Find where the given text appears and provide that cell's center as (x, y) coordinate. 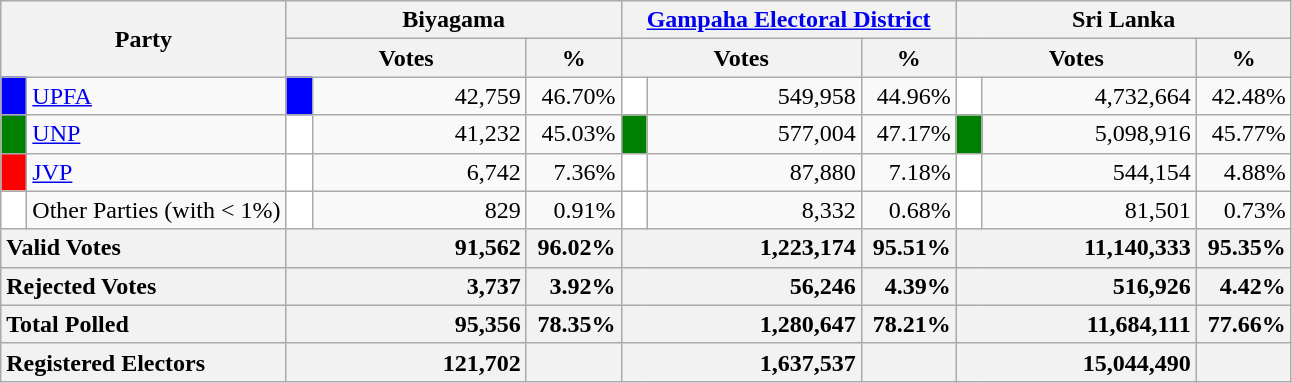
15,044,490 (1076, 362)
4.88% (1244, 172)
44.96% (908, 96)
95.51% (908, 248)
3,737 (406, 286)
Rejected Votes (144, 286)
Valid Votes (144, 248)
77.66% (1244, 324)
Sri Lanka (1124, 20)
8,332 (754, 210)
UNP (156, 134)
544,154 (1089, 172)
42,759 (419, 96)
Registered Electors (144, 362)
1,280,647 (741, 324)
87,880 (754, 172)
4.42% (1244, 286)
81,501 (1089, 210)
95.35% (1244, 248)
11,684,111 (1076, 324)
3.92% (574, 286)
Party (144, 39)
4,732,664 (1089, 96)
46.70% (574, 96)
5,098,916 (1089, 134)
1,637,537 (741, 362)
516,926 (1076, 286)
7.36% (574, 172)
91,562 (406, 248)
7.18% (908, 172)
121,702 (406, 362)
UPFA (156, 96)
4.39% (908, 286)
45.03% (574, 134)
JVP (156, 172)
Other Parties (with < 1%) (156, 210)
78.21% (908, 324)
Gampaha Electoral District (788, 20)
56,246 (741, 286)
Biyagama (454, 20)
96.02% (574, 248)
78.35% (574, 324)
0.68% (908, 210)
95,356 (406, 324)
42.48% (1244, 96)
45.77% (1244, 134)
0.91% (574, 210)
11,140,333 (1076, 248)
1,223,174 (741, 248)
549,958 (754, 96)
829 (419, 210)
47.17% (908, 134)
Total Polled (144, 324)
0.73% (1244, 210)
41,232 (419, 134)
6,742 (419, 172)
577,004 (754, 134)
